Provide the (x, y) coordinate of the cell's center where the given text is located.  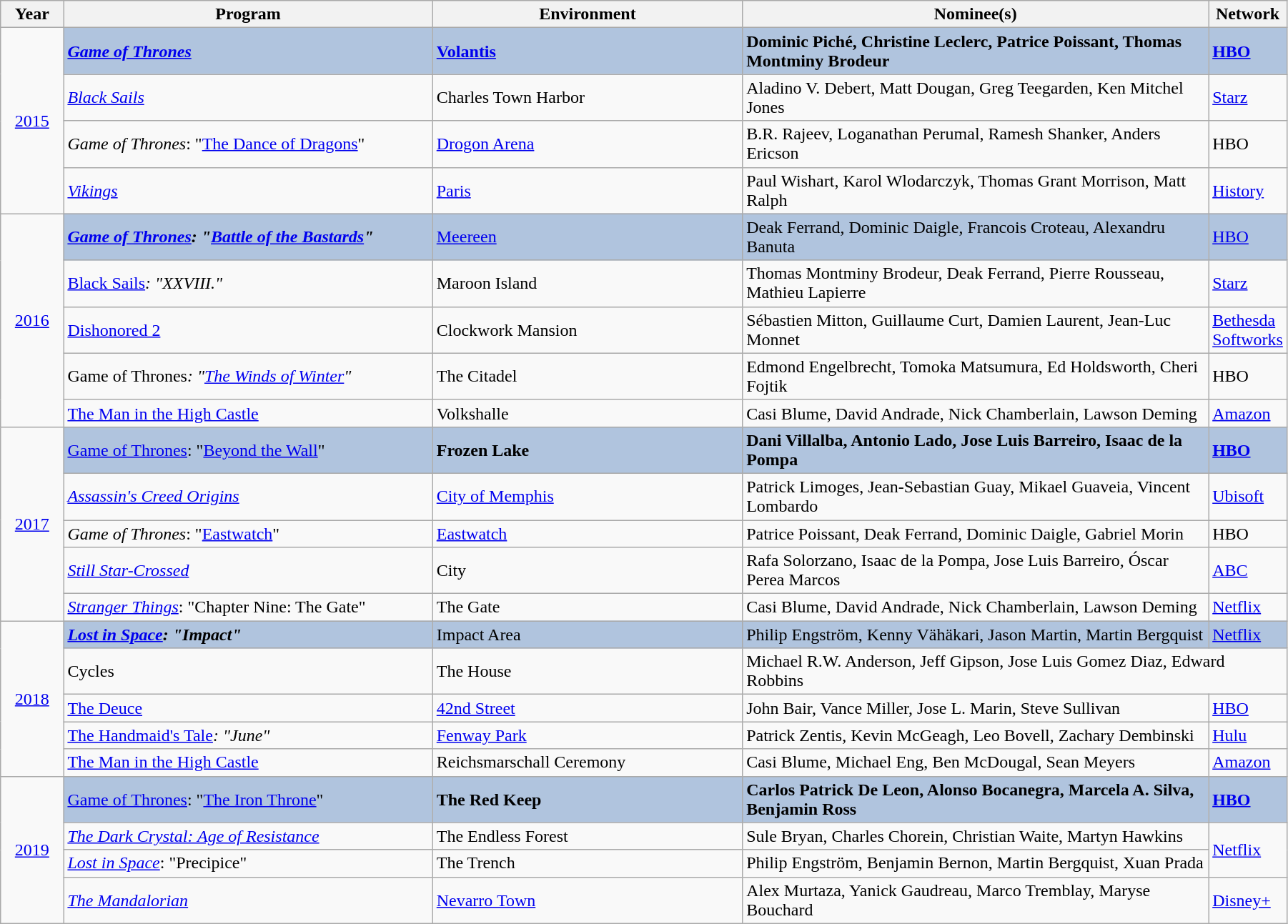
2019 (32, 850)
Paris (588, 190)
Game of Thrones: "The Iron Throne" (248, 799)
42nd Street (588, 708)
Patrice Poissant, Deak Ferrand, Dominic Daigle, Gabriel Morin (976, 534)
Lost in Space: "Impact" (248, 635)
Black Sails (248, 97)
Reichsmarschall Ceremony (588, 762)
Philip Engström, Benjamin Bernon, Martin Bergquist, Xuan Prada (976, 863)
Michael R.W. Anderson, Jeff Gipson, Jose Luis Gomez Diaz, Edward Robbins (1015, 672)
Dishonored 2 (248, 330)
Disney+ (1248, 900)
Game of Thrones: "Battle of the Bastards" (248, 237)
2016 (32, 320)
Patrick Zentis, Kevin McGeagh, Leo Bovell, Zachary Dembinski (976, 735)
The Citadel (588, 376)
The Endless Forest (588, 836)
Patrick Limoges, Jean-Sebastian Guay, Mikael Guaveia, Vincent Lombardo (976, 496)
Game of Thrones: "Eastwatch" (248, 534)
Bethesda Softworks (1248, 330)
Clockwork Mansion (588, 330)
Game of Thrones: "Beyond the Wall" (248, 450)
Fenway Park (588, 735)
Sébastien Mitton, Guillaume Curt, Damien Laurent, Jean-Luc Monnet (976, 330)
B.R. Rajeev, Loganathan Perumal, Ramesh Shanker, Anders Ericson (976, 144)
Deak Ferrand, Dominic Daigle, Francois Croteau, Alexandru Banuta (976, 237)
The Dark Crystal: Age of Resistance (248, 836)
History (1248, 190)
Hulu (1248, 735)
Eastwatch (588, 534)
Year (32, 14)
The Red Keep (588, 799)
Network (1248, 14)
Nevarro Town (588, 900)
The Deuce (248, 708)
Meereen (588, 237)
The Mandalorian (248, 900)
Casi Blume, Michael Eng, Ben McDougal, Sean Meyers (976, 762)
Charles Town Harbor (588, 97)
Volkshalle (588, 413)
Environment (588, 14)
Nominee(s) (976, 14)
Frozen Lake (588, 450)
City (588, 570)
Paul Wishart, Karol Wlodarczyk, Thomas Grant Morrison, Matt Ralph (976, 190)
The House (588, 672)
Drogon Arena (588, 144)
2017 (32, 523)
Sule Bryan, Charles Chorein, Christian Waite, Martyn Hawkins (976, 836)
Black Sails: "XXVIII." (248, 283)
2018 (32, 699)
Still Star-Crossed (248, 570)
The Gate (588, 607)
Assassin's Creed Origins (248, 496)
Program (248, 14)
Game of Thrones: "The Dance of Dragons" (248, 144)
Maroon Island (588, 283)
ABC (1248, 570)
Stranger Things: "Chapter Nine: The Gate" (248, 607)
John Bair, Vance Miller, Jose L. Marin, Steve Sullivan (976, 708)
Ubisoft (1248, 496)
The Trench (588, 863)
Edmond Engelbrecht, Tomoka Matsumura, Ed Holdsworth, Cheri Fojtik (976, 376)
2015 (32, 121)
City of Memphis (588, 496)
Aladino V. Debert, Matt Dougan, Greg Teegarden, Ken Mitchel Jones (976, 97)
Volantis (588, 51)
Carlos Patrick De Leon, Alonso Bocanegra, Marcela A. Silva, Benjamin Ross (976, 799)
Thomas Montminy Brodeur, Deak Ferrand, Pierre Rousseau, Mathieu Lapierre (976, 283)
Dominic Piché, Christine Leclerc, Patrice Poissant, Thomas Montminy Brodeur (976, 51)
Vikings (248, 190)
Game of Thrones: "The Winds of Winter" (248, 376)
Impact Area (588, 635)
Philip Engström, Kenny Vähäkari, Jason Martin, Martin Bergquist (976, 635)
Rafa Solorzano, Isaac de la Pompa, Jose Luis Barreiro, Óscar Perea Marcos (976, 570)
Game of Thrones (248, 51)
Dani Villalba, Antonio Lado, Jose Luis Barreiro, Isaac de la Pompa (976, 450)
Alex Murtaza, Yanick Gaudreau, Marco Tremblay, Maryse Bouchard (976, 900)
Cycles (248, 672)
The Handmaid's Tale: "June" (248, 735)
Lost in Space: "Precipice" (248, 863)
